Extract the [x, y] coordinate from the center of the cell holding the provided text.  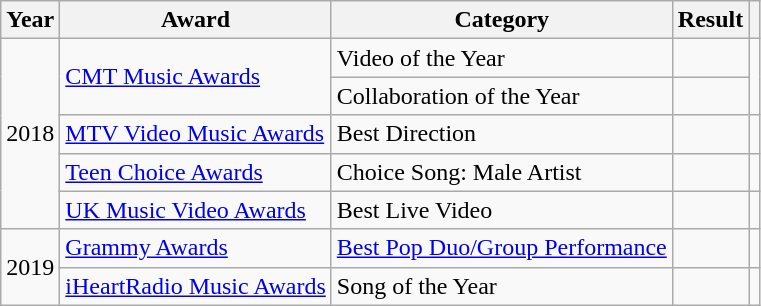
CMT Music Awards [196, 77]
Award [196, 20]
Result [710, 20]
MTV Video Music Awards [196, 134]
2018 [30, 134]
UK Music Video Awards [196, 210]
Collaboration of the Year [502, 96]
Best Live Video [502, 210]
Grammy Awards [196, 248]
Video of the Year [502, 58]
Year [30, 20]
Teen Choice Awards [196, 172]
2019 [30, 267]
Song of the Year [502, 286]
Category [502, 20]
Best Pop Duo/Group Performance [502, 248]
Best Direction [502, 134]
iHeartRadio Music Awards [196, 286]
Choice Song: Male Artist [502, 172]
